Find where the given text appears and provide that cell's center as (X, Y) coordinate. 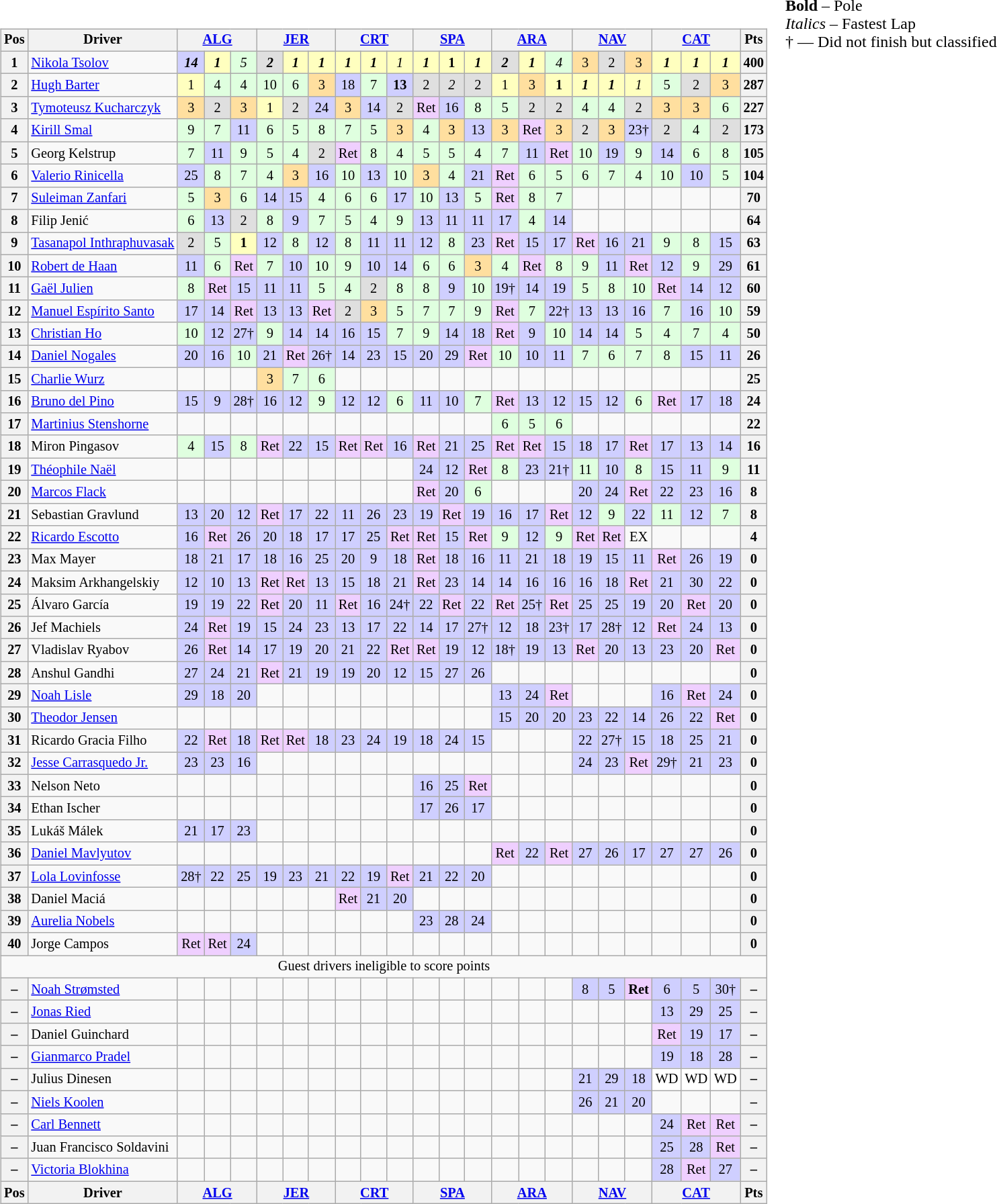
70 (754, 198)
Kirill Smal (102, 130)
24† (400, 605)
Sebastian Gravlund (102, 514)
Anshul Gandhi (102, 673)
Filip Jenić (102, 221)
64 (754, 221)
Nelson Neto (102, 786)
35 (14, 831)
37 (14, 876)
Niels Koolen (102, 1102)
30† (726, 989)
Martinius Stenshorne (102, 424)
Gianmarco Pradel (102, 1057)
104 (754, 176)
Lola Lovinfosse (102, 876)
Hugh Barter (102, 85)
60 (754, 289)
Tasanapol Inthraphuvasak (102, 244)
Vladislav Ryabov (102, 650)
Daniel Mavlyutov (102, 853)
Victoria Blokhina (102, 1170)
Álvaro García (102, 605)
Suleiman Zanfari (102, 198)
Carl Bennett (102, 1125)
Ricardo Escotto (102, 537)
Daniel Guinchard (102, 1035)
39 (14, 921)
400 (754, 62)
Ethan Ischer (102, 808)
18† (505, 650)
61 (754, 266)
Bruno del Pino (102, 402)
Robert de Haan (102, 266)
Jef Machiels (102, 628)
Charlie Wurz (102, 379)
63 (754, 244)
38 (14, 899)
32 (14, 763)
Noah Lisle (102, 696)
Max Mayer (102, 560)
Tymoteusz Kucharczyk (102, 108)
Christian Ho (102, 334)
105 (754, 153)
287 (754, 85)
Theodor Jensen (102, 718)
36 (14, 853)
29† (667, 763)
Daniel Nogales (102, 357)
22† (559, 312)
Marcos Flack (102, 492)
173 (754, 130)
59 (754, 312)
33 (14, 786)
Noah Strømsted (102, 989)
Nikola Tsolov (102, 62)
Jesse Carrasquedo Jr. (102, 763)
Gaël Julien (102, 289)
Jonas Ried (102, 1012)
Miron Pingasov (102, 447)
Ricardo Gracia Filho (102, 741)
Georg Kelstrup (102, 153)
31 (14, 741)
EX (638, 537)
Théophile Naël (102, 469)
Jorge Campos (102, 944)
Lukáš Málek (102, 831)
Maksim Arkhangelskiy (102, 582)
Aurelia Nobels (102, 921)
Manuel Espírito Santo (102, 312)
19† (505, 289)
Daniel Maciá (102, 899)
25† (532, 605)
Julius Dinesen (102, 1080)
26† (322, 357)
Guest drivers ineligible to score points (384, 967)
Juan Francisco Soldavini (102, 1148)
227 (754, 108)
21† (559, 469)
40 (14, 944)
50 (754, 334)
34 (14, 808)
Valerio Rinicella (102, 176)
